Determine the [X, Y] coordinate at the center of the cell enclosing the given text.  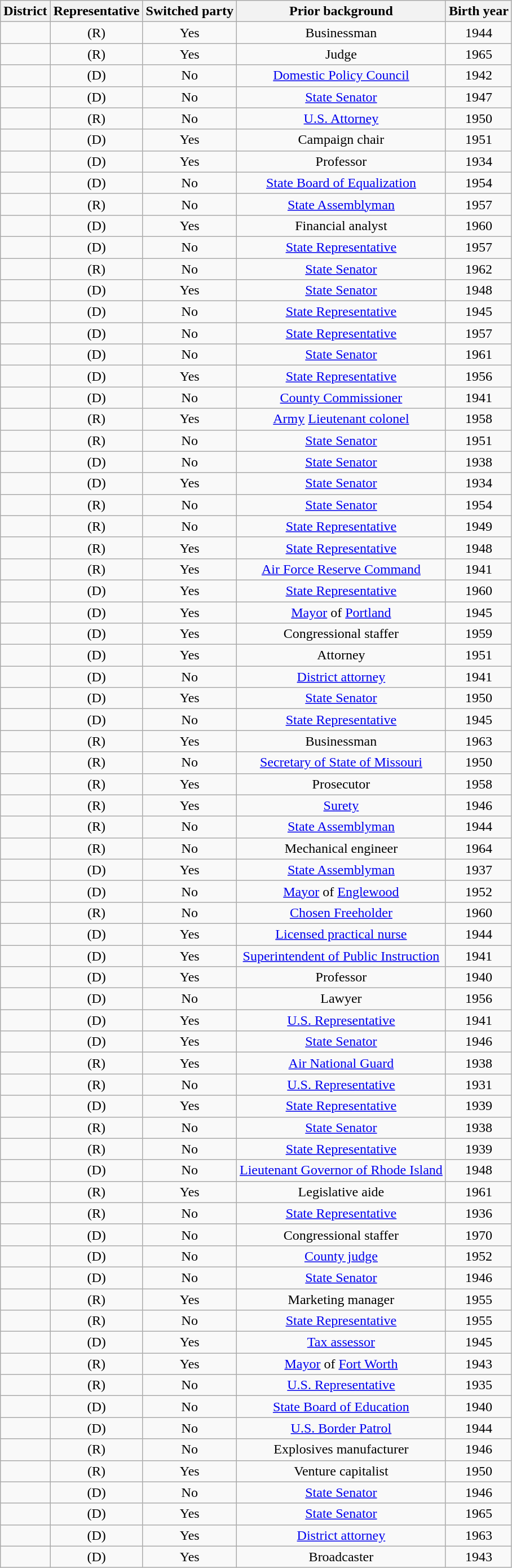
1949 [478, 526]
State Board of Equalization [341, 183]
1931 [478, 1085]
Lieutenant Governor of Rhode Island [341, 1170]
Lawyer [341, 999]
Chosen Freeholder [341, 913]
Marketing manager [341, 1299]
District [25, 11]
Prior background [341, 11]
Army Lieutenant colonel [341, 419]
1964 [478, 848]
Superintendent of Public Instruction [341, 956]
Licensed practical nurse [341, 934]
Venture capitalist [341, 1471]
Mayor of Portland [341, 612]
U.S. Border Patrol [341, 1428]
1962 [478, 269]
Mechanical engineer [341, 848]
Air National Guard [341, 1063]
1937 [478, 870]
1942 [478, 76]
Switched party [189, 11]
Mayor of Fort Worth [341, 1364]
Domestic Policy Council [341, 76]
Air Force Reserve Command [341, 569]
Representative [96, 11]
County Commissioner [341, 398]
1959 [478, 634]
Prosecutor [341, 784]
Birth year [478, 11]
1935 [478, 1385]
Campaign chair [341, 140]
Surety [341, 805]
1947 [478, 97]
1936 [478, 1213]
Explosives manufacturer [341, 1450]
Judge [341, 54]
Mayor of Englewood [341, 891]
County judge [341, 1256]
Tax assessor [341, 1342]
U.S. Attorney [341, 118]
Financial analyst [341, 226]
Secretary of State of Missouri [341, 763]
Attorney [341, 655]
1970 [478, 1235]
State Board of Education [341, 1407]
Legislative aide [341, 1192]
Broadcaster [341, 1557]
